Output the [x, y] coordinate of the center of the cell containing the given text.  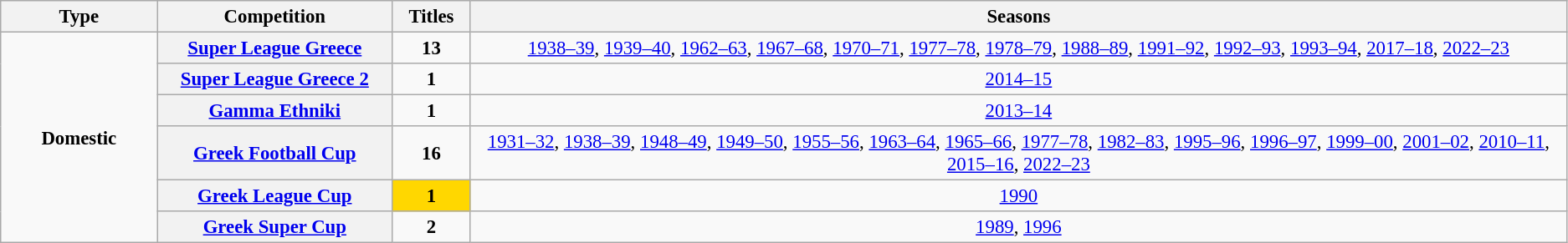
Competition [274, 17]
Greek League Cup [274, 196]
Type [79, 17]
Super League Greece [274, 48]
Gamma Ethniki [274, 111]
1931–32, 1938–39, 1948–49, 1949–50, 1955–56, 1963–64, 1965–66, 1977–78, 1982–83, 1995–96, 1996–97, 1999–00, 2001–02, 2010–11, 2015–16, 2022–23 [1018, 154]
Seasons [1018, 17]
1938–39, 1939–40, 1962–63, 1967–68, 1970–71, 1977–78, 1978–79, 1988–89, 1991–92, 1992–93, 1993–94, 2017–18, 2022–23 [1018, 48]
2013–14 [1018, 111]
1990 [1018, 196]
Greek Football Cup [274, 154]
Titles [432, 17]
Super League Greece 2 [274, 79]
13 [432, 48]
16 [432, 154]
2014–15 [1018, 79]
